Identify which cell holds the provided text, then report its [x, y] central coordinate. 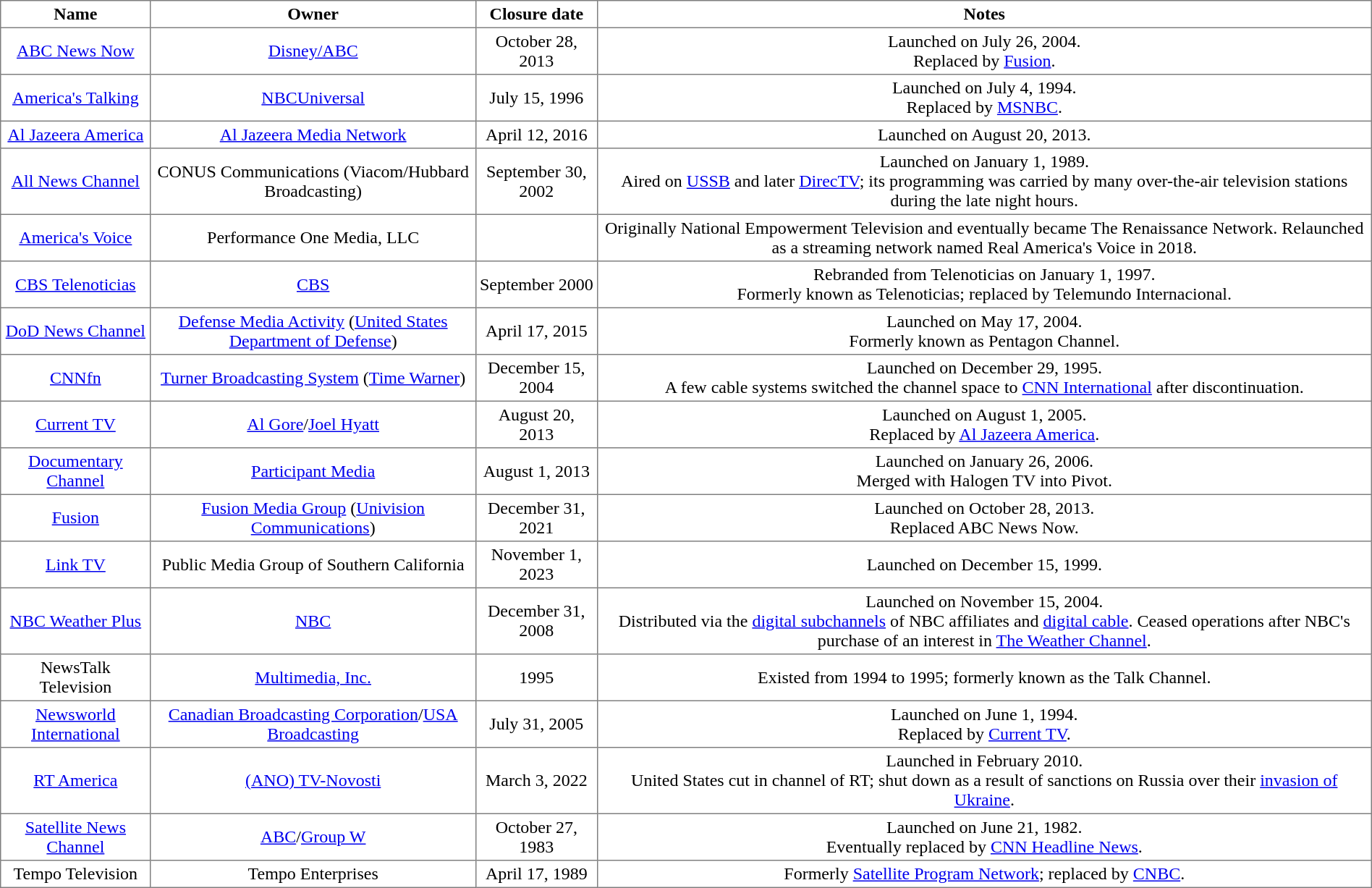
Al Jazeera Media Network [313, 135]
April 17, 1989 [536, 874]
Launched in February 2010.United States cut in channel of RT; shut down as a result of sanctions on Russia over their invasion of Ukraine. [984, 781]
Link TV [75, 564]
Defense Media Activity (United States Department of Defense) [313, 331]
December 31, 2021 [536, 517]
Name [75, 14]
Multimedia, Inc. [313, 677]
Disney/ABC [313, 51]
Existed from 1994 to 1995; formerly known as the Talk Channel. [984, 677]
Satellite News Channel [75, 837]
Owner [313, 14]
Fusion [75, 517]
Rebranded from Telenoticias on January 1, 1997.Formerly known as Telenoticias; replaced by Telemundo Internacional. [984, 284]
Launched on August 20, 2013. [984, 135]
Al Jazeera America [75, 135]
August 20, 2013 [536, 424]
Launched on July 26, 2004.Replaced by Fusion. [984, 51]
CONUS Communications (Viacom/Hubbard Broadcasting) [313, 182]
CNNfn [75, 378]
April 17, 2015 [536, 331]
Formerly Satellite Program Network; replaced by CNBC. [984, 874]
Al Gore/Joel Hyatt [313, 424]
Newsworld International [75, 724]
ABC News Now [75, 51]
Fusion Media Group (Univision Communications) [313, 517]
Closure date [536, 14]
CBS [313, 284]
NBC [313, 621]
Launched on August 1, 2005.Replaced by Al Jazeera America. [984, 424]
March 3, 2022 [536, 781]
Tempo Television [75, 874]
Performance One Media, LLC [313, 237]
December 31, 2008 [536, 621]
All News Channel [75, 182]
October 28, 2013 [536, 51]
RT America [75, 781]
August 1, 2013 [536, 471]
NBCUniversal [313, 98]
CBS Telenoticias [75, 284]
ABC/Group W [313, 837]
Notes [984, 14]
America's Voice [75, 237]
Participant Media [313, 471]
NBC Weather Plus [75, 621]
September 30, 2002 [536, 182]
Tempo Enterprises [313, 874]
Launched on July 4, 1994.Replaced by MSNBC. [984, 98]
Current TV [75, 424]
Documentary Channel [75, 471]
NewsTalk Television [75, 677]
September 2000 [536, 284]
Public Media Group of Southern California [313, 564]
Launched on May 17, 2004.Formerly known as Pentagon Channel. [984, 331]
July 15, 1996 [536, 98]
DoD News Channel [75, 331]
Launched on December 29, 1995.A few cable systems switched the channel space to CNN International after discontinuation. [984, 378]
(ANO) TV-Novosti [313, 781]
October 27, 1983 [536, 837]
1995 [536, 677]
Launched on June 1, 1994.Replaced by Current TV. [984, 724]
Launched on January 26, 2006.Merged with Halogen TV into Pivot. [984, 471]
November 1, 2023 [536, 564]
April 12, 2016 [536, 135]
Launched on October 28, 2013.Replaced ABC News Now. [984, 517]
Launched on December 15, 1999. [984, 564]
Turner Broadcasting System (Time Warner) [313, 378]
December 15, 2004 [536, 378]
America's Talking [75, 98]
Canadian Broadcasting Corporation/USA Broadcasting [313, 724]
July 31, 2005 [536, 724]
Launched on June 21, 1982. Eventually replaced by CNN Headline News. [984, 837]
